Locate the cell with the specified text and output its [x, y] center coordinate. 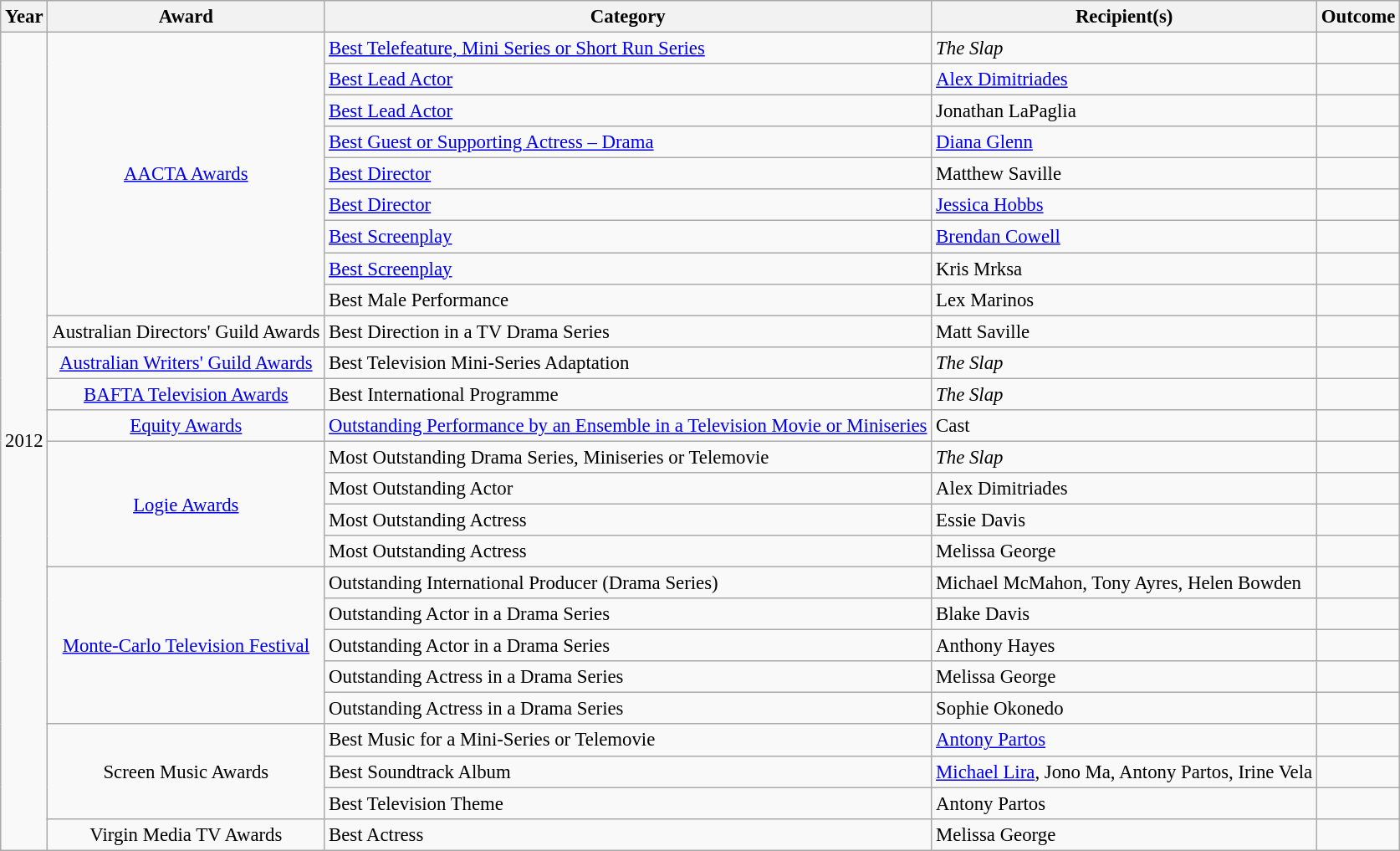
Lex Marinos [1124, 300]
Matt Saville [1124, 331]
AACTA Awards [186, 174]
Best International Programme [628, 394]
Best Soundtrack Album [628, 772]
Michael Lira, Jono Ma, Antony Partos, Irine Vela [1124, 772]
Best Male Performance [628, 300]
Diana Glenn [1124, 142]
Logie Awards [186, 504]
Cast [1124, 426]
Australian Writers' Guild Awards [186, 362]
Jonathan LaPaglia [1124, 111]
Blake Davis [1124, 614]
Most Outstanding Actor [628, 489]
Monte-Carlo Television Festival [186, 646]
Anthony Hayes [1124, 646]
Award [186, 17]
Brendan Cowell [1124, 237]
Best Guest or Supporting Actress – Drama [628, 142]
Best Actress [628, 834]
Outcome [1358, 17]
Australian Directors' Guild Awards [186, 331]
Year [24, 17]
Best Television Theme [628, 803]
Equity Awards [186, 426]
Sophie Okonedo [1124, 709]
BAFTA Television Awards [186, 394]
Michael McMahon, Tony Ayres, Helen Bowden [1124, 583]
Best Telefeature, Mini Series or Short Run Series [628, 49]
Recipient(s) [1124, 17]
Most Outstanding Drama Series, Miniseries or Telemovie [628, 457]
2012 [24, 442]
Screen Music Awards [186, 772]
Essie Davis [1124, 520]
Best Music for a Mini-Series or Telemovie [628, 741]
Jessica Hobbs [1124, 205]
Outstanding International Producer (Drama Series) [628, 583]
Outstanding Performance by an Ensemble in a Television Movie or Miniseries [628, 426]
Category [628, 17]
Virgin Media TV Awards [186, 834]
Matthew Saville [1124, 174]
Best Direction in a TV Drama Series [628, 331]
Best Television Mini-Series Adaptation [628, 362]
Kris Mrksa [1124, 269]
